Extract the [x, y] coordinate from the center of the cell holding the provided text.  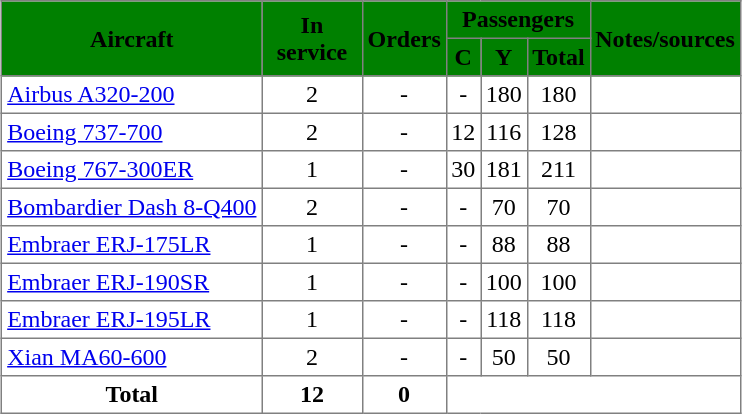
Embraer ERJ-175LR [132, 245]
Boeing 737-700 [132, 132]
Aircraft [132, 38]
Embraer ERJ-195LR [132, 320]
0 [404, 395]
Boeing 767-300ER [132, 170]
Embraer ERJ-190SR [132, 282]
Passengers [518, 20]
Xian MA60-600 [132, 357]
Airbus A320-200 [132, 95]
116 [504, 132]
C [463, 57]
211 [558, 170]
Orders [404, 38]
181 [504, 170]
Y [504, 57]
128 [558, 132]
In service [312, 38]
Bombardier Dash 8-Q400 [132, 207]
Notes/sources [665, 38]
30 [463, 170]
